Return the [x, y] coordinate for the center point of the cell that contains the specified text.  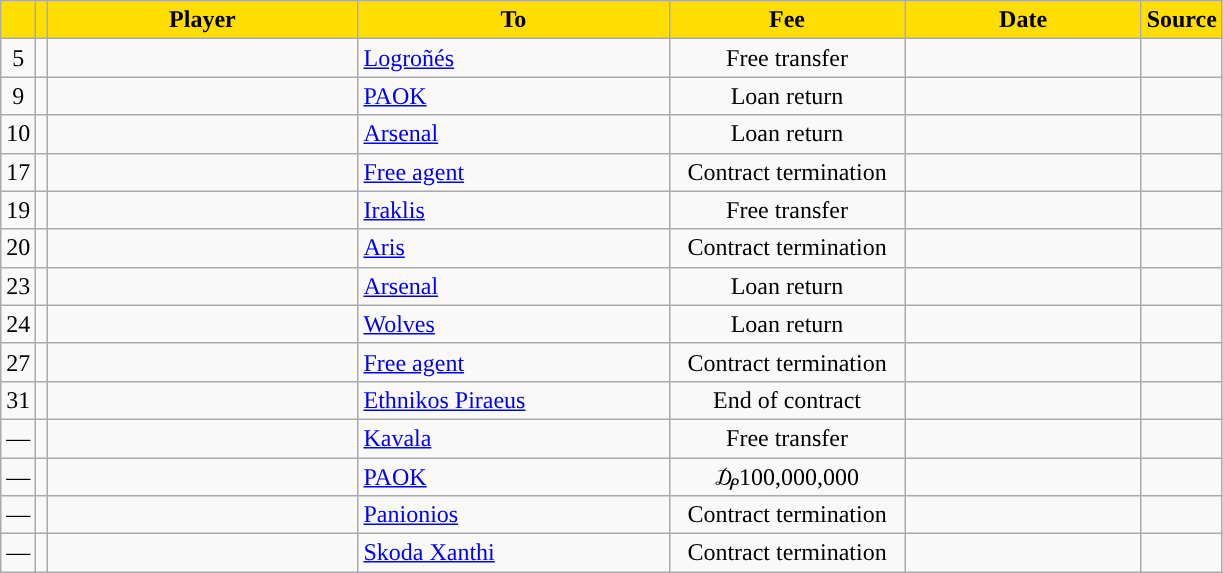
17 [18, 172]
Iraklis [514, 210]
23 [18, 286]
Wolves [514, 324]
5 [18, 58]
Aris [514, 248]
Panionios [514, 515]
₯100,000,000 [787, 477]
Skoda Xanthi [514, 553]
Ethnikos Piraeus [514, 400]
Source [1182, 20]
Date [1023, 20]
19 [18, 210]
31 [18, 400]
9 [18, 96]
Player [202, 20]
Fee [787, 20]
20 [18, 248]
10 [18, 134]
End of contract [787, 400]
To [514, 20]
27 [18, 362]
Logroñés [514, 58]
Kavala [514, 438]
24 [18, 324]
